Determine the [X, Y] coordinate at the center of the cell enclosing the given text.  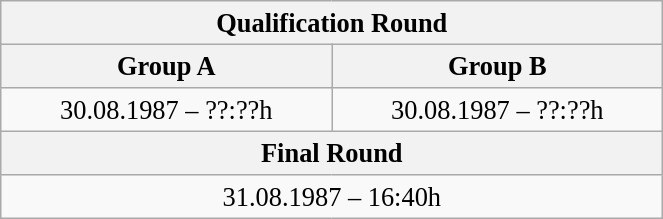
31.08.1987 – 16:40h [332, 197]
Group B [498, 66]
Qualification Round [332, 22]
Group A [166, 66]
Final Round [332, 153]
